Extract the [X, Y] coordinate from the center of the cell holding the provided text.  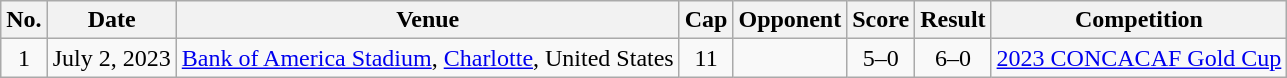
Bank of America Stadium, Charlotte, United States [428, 58]
Cap [706, 20]
Result [953, 20]
5–0 [881, 58]
11 [706, 58]
Score [881, 20]
6–0 [953, 58]
1 [24, 58]
Date [112, 20]
July 2, 2023 [112, 58]
Competition [1139, 20]
No. [24, 20]
Opponent [790, 20]
Venue [428, 20]
2023 CONCACAF Gold Cup [1139, 58]
